From the cell containing the given text, extract its center point as [x, y] coordinate. 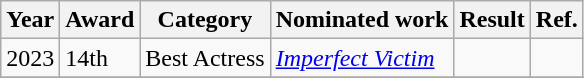
Award [100, 20]
Nominated work [362, 20]
14th [100, 58]
Ref. [556, 20]
2023 [30, 58]
Year [30, 20]
Imperfect Victim [362, 58]
Best Actress [205, 58]
Category [205, 20]
Result [492, 20]
